Identify which cell holds the provided text, then report its [x, y] central coordinate. 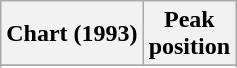
Chart (1993) [72, 34]
Peakposition [189, 34]
